From the cell containing the given text, extract its center point as (X, Y) coordinate. 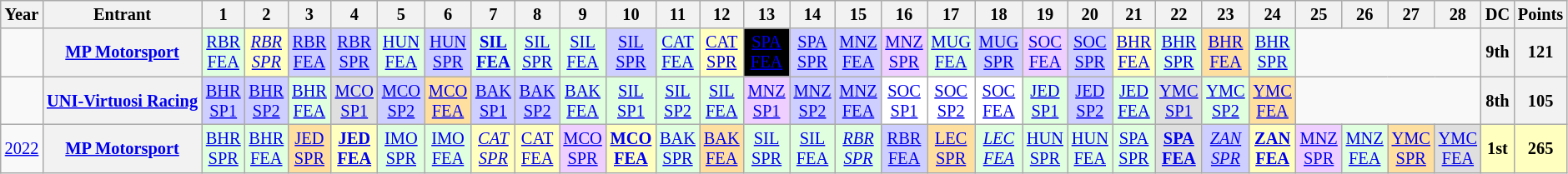
SOCSP1 (904, 101)
MNZSP1 (767, 101)
105 (1540, 101)
ZANFEA (1273, 148)
3 (309, 14)
8 (537, 14)
15 (859, 14)
121 (1540, 52)
8th (1498, 101)
20 (1090, 14)
9th (1498, 52)
10 (631, 14)
ZANSPR (1225, 148)
23 (1225, 14)
Points (1540, 14)
25 (1319, 14)
14 (812, 14)
2022 (22, 148)
13 (767, 14)
JEDSP1 (1045, 101)
SILSP1 (631, 101)
1 (224, 14)
MUGSPR (999, 52)
12 (722, 14)
BAKSP2 (537, 101)
LECSPR (951, 148)
BHRSP2 (267, 101)
IMOSPR (401, 148)
SILSP2 (677, 101)
YMCSP1 (1179, 101)
22 (1179, 14)
265 (1540, 148)
MCOSP2 (401, 101)
1st (1498, 148)
DC (1498, 14)
Year (22, 14)
BAKSPR (677, 148)
24 (1273, 14)
7 (494, 14)
27 (1411, 14)
BHRSP1 (224, 101)
SOCSP2 (951, 101)
21 (1134, 14)
SOCSPR (1090, 52)
18 (999, 14)
17 (951, 14)
16 (904, 14)
YMCSPR (1411, 148)
UNI-Virtuosi Racing (122, 101)
BAKSP1 (494, 101)
MNZSP2 (812, 101)
YMCSP2 (1225, 101)
LECFEA (999, 148)
5 (401, 14)
4 (354, 14)
MCOSP1 (354, 101)
6 (448, 14)
MCOSPR (582, 148)
26 (1364, 14)
Entrant (122, 14)
11 (677, 14)
MUGFEA (951, 52)
JEDSPR (309, 148)
2 (267, 14)
9 (582, 14)
28 (1458, 14)
JEDSP2 (1090, 101)
19 (1045, 14)
IMOFEA (448, 148)
